Output the [X, Y] coordinate of the center of the cell containing the given text.  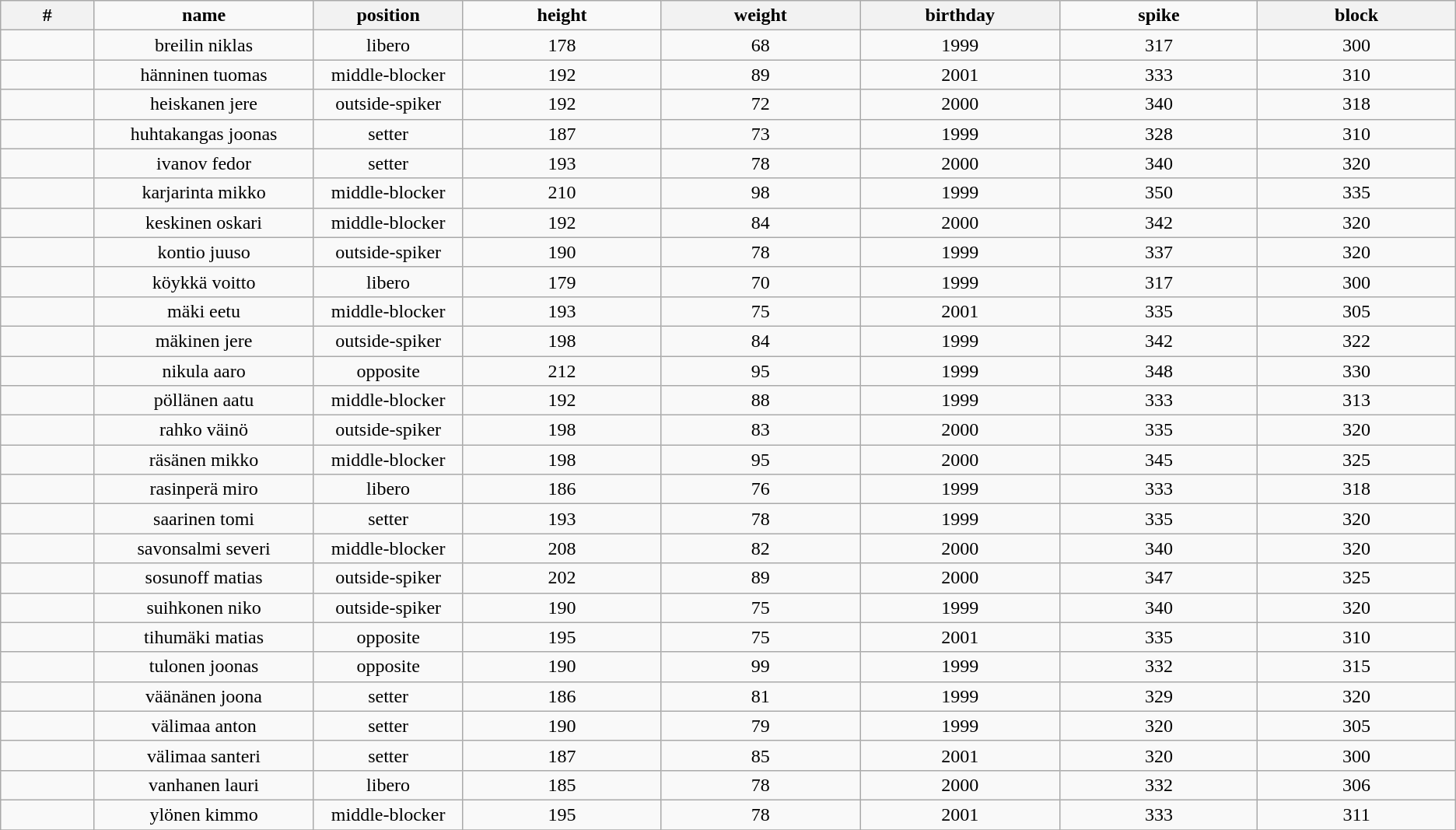
88 [761, 401]
heiskanen jere [204, 104]
68 [761, 45]
breilin niklas [204, 45]
block [1356, 16]
179 [562, 282]
210 [562, 193]
spike [1159, 16]
347 [1159, 578]
72 [761, 104]
315 [1356, 667]
position [388, 16]
98 [761, 193]
birthday [961, 16]
mäki eetu [204, 311]
vanhanen lauri [204, 785]
306 [1356, 785]
99 [761, 667]
väänänen joona [204, 696]
rahko väinö [204, 430]
350 [1159, 193]
suihkonen niko [204, 608]
82 [761, 548]
sosunoff matias [204, 578]
nikula aaro [204, 371]
328 [1159, 134]
rasinperä miro [204, 489]
329 [1159, 696]
keskinen oskari [204, 222]
185 [562, 785]
köykkä voitto [204, 282]
73 [761, 134]
81 [761, 696]
208 [562, 548]
hänninen tuomas [204, 75]
tihumäki matias [204, 637]
322 [1356, 341]
tulonen joonas [204, 667]
ivanov fedor [204, 163]
weight [761, 16]
saarinen tomi [204, 519]
70 [761, 282]
212 [562, 371]
85 [761, 755]
348 [1159, 371]
huhtakangas joonas [204, 134]
karjarinta mikko [204, 193]
välimaa anton [204, 726]
savonsalmi severi [204, 548]
height [562, 16]
mäkinen jere [204, 341]
83 [761, 430]
kontio juuso [204, 252]
ylönen kimmo [204, 814]
79 [761, 726]
330 [1356, 371]
76 [761, 489]
178 [562, 45]
pöllänen aatu [204, 401]
311 [1356, 814]
337 [1159, 252]
202 [562, 578]
# [47, 16]
313 [1356, 401]
345 [1159, 460]
välimaa santeri [204, 755]
räsänen mikko [204, 460]
name [204, 16]
